Search for the cell housing the specified text and yield its [X, Y] center coordinate. 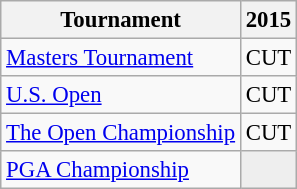
2015 [268, 20]
The Open Championship [121, 133]
Tournament [121, 20]
U.S. Open [121, 95]
Masters Tournament [121, 58]
PGA Championship [121, 170]
